Find where the given text appears and provide that cell's center as (x, y) coordinate. 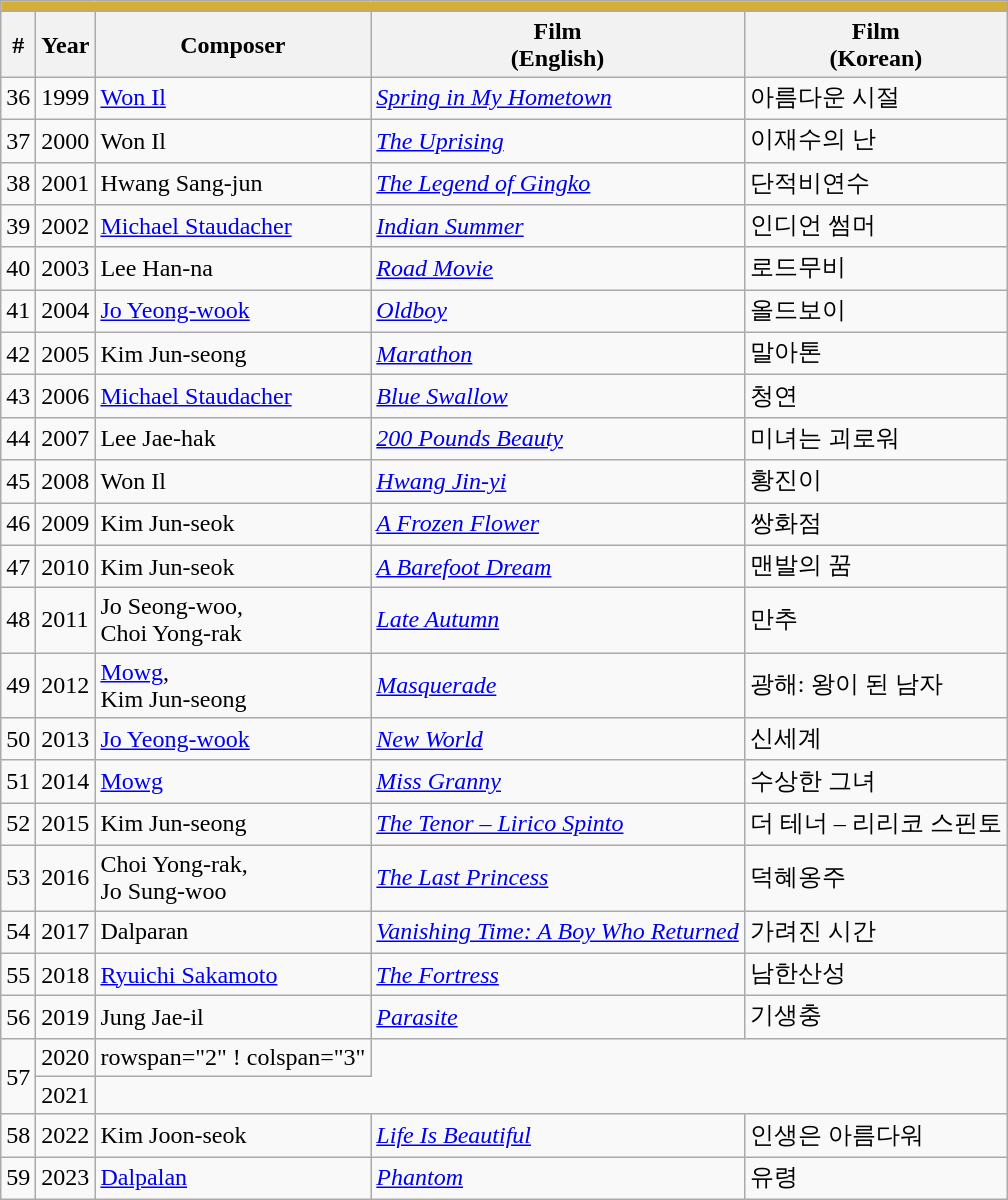
1999 (66, 98)
36 (18, 98)
2022 (66, 1136)
기생충 (876, 1018)
Masquerade (558, 686)
2011 (66, 620)
인생은 아름다워 (876, 1136)
2013 (66, 740)
덕혜옹주 (876, 878)
44 (18, 438)
The Legend of Gingko (558, 184)
Year (66, 44)
Blue Swallow (558, 396)
말아톤 (876, 354)
Hwang Sang-jun (233, 184)
49 (18, 686)
rowspan="2" ! colspan="3" (233, 1057)
이재수의 난 (876, 140)
Jo Seong-woo,Choi Yong-rak (233, 620)
쌍화점 (876, 524)
Miss Granny (558, 782)
59 (18, 1178)
Mowg (233, 782)
48 (18, 620)
54 (18, 932)
The Fortress (558, 974)
58 (18, 1136)
Oldboy (558, 312)
2005 (66, 354)
2000 (66, 140)
55 (18, 974)
Lee Han-na (233, 268)
38 (18, 184)
39 (18, 226)
2002 (66, 226)
2001 (66, 184)
Film(English) (558, 44)
57 (18, 1076)
Choi Yong-rak,Jo Sung-woo (233, 878)
가려진 시간 (876, 932)
남한산성 (876, 974)
2017 (66, 932)
Life Is Beautiful (558, 1136)
50 (18, 740)
인디언 썸머 (876, 226)
The Last Princess (558, 878)
Spring in My Hometown (558, 98)
37 (18, 140)
Kim Joon-seok (233, 1136)
2010 (66, 566)
로드무비 (876, 268)
51 (18, 782)
Ryuichi Sakamoto (233, 974)
43 (18, 396)
2009 (66, 524)
2003 (66, 268)
아름다운 시절 (876, 98)
2016 (66, 878)
200 Pounds Beauty (558, 438)
The Uprising (558, 140)
Dalparan (233, 932)
2008 (66, 482)
Dalpalan (233, 1178)
2023 (66, 1178)
2004 (66, 312)
2012 (66, 686)
청연 (876, 396)
Mowg,Kim Jun-seong (233, 686)
2020 (66, 1057)
New World (558, 740)
Parasite (558, 1018)
Phantom (558, 1178)
만추 (876, 620)
The Tenor – Lirico Spinto (558, 824)
A Barefoot Dream (558, 566)
2006 (66, 396)
더 테너 – 리리코 스핀토 (876, 824)
Indian Summer (558, 226)
41 (18, 312)
Vanishing Time: A Boy Who Returned (558, 932)
맨발의 꿈 (876, 566)
53 (18, 878)
황진이 (876, 482)
올드보이 (876, 312)
56 (18, 1018)
Hwang Jin-yi (558, 482)
신세계 (876, 740)
단적비연수 (876, 184)
47 (18, 566)
Jung Jae-il (233, 1018)
45 (18, 482)
광해: 왕이 된 남자 (876, 686)
Marathon (558, 354)
유령 (876, 1178)
42 (18, 354)
46 (18, 524)
2007 (66, 438)
Film(Korean) (876, 44)
# (18, 44)
2015 (66, 824)
미녀는 괴로워 (876, 438)
2019 (66, 1018)
40 (18, 268)
2018 (66, 974)
2021 (66, 1095)
Road Movie (558, 268)
A Frozen Flower (558, 524)
Lee Jae-hak (233, 438)
52 (18, 824)
2014 (66, 782)
수상한 그녀 (876, 782)
Late Autumn (558, 620)
Composer (233, 44)
